From the cell containing the given text, extract its center point as (X, Y) coordinate. 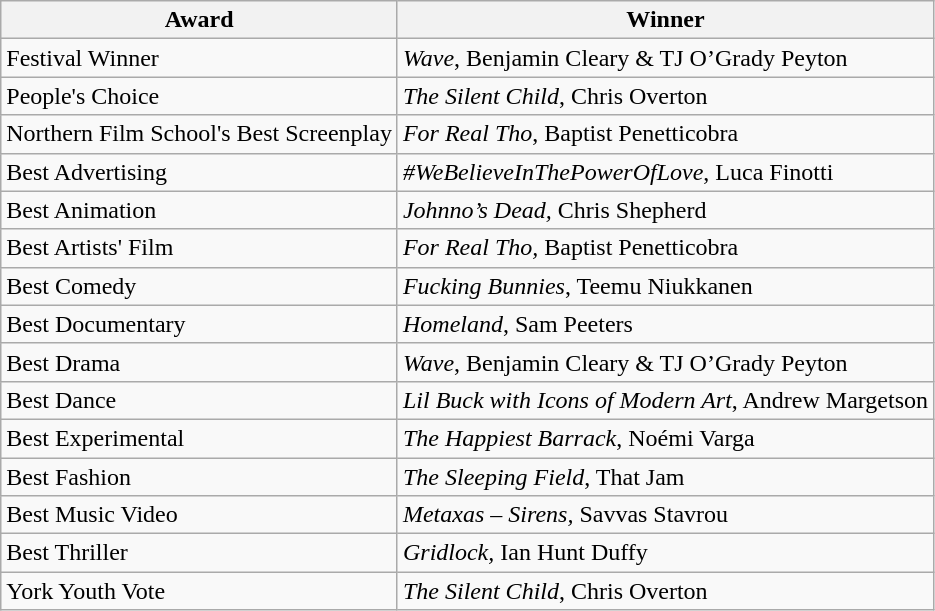
Best Thriller (200, 553)
Winner (665, 20)
Lil Buck with Icons of Modern Art, Andrew Margetson (665, 400)
Metaxas – Sirens, Savvas Stavrou (665, 515)
Best Music Video (200, 515)
The Sleeping Field, That Jam (665, 477)
Best Drama (200, 362)
#WeBelieveInThePowerOfLove, Luca Finotti (665, 172)
The Happiest Barrack, Noémi Varga (665, 438)
Northern Film School's Best Screenplay (200, 134)
Gridlock, Ian Hunt Duffy (665, 553)
Fucking Bunnies, Teemu Niukkanen (665, 286)
Best Experimental (200, 438)
Best Documentary (200, 324)
People's Choice (200, 96)
Festival Winner (200, 58)
Best Advertising (200, 172)
Award (200, 20)
Best Dance (200, 400)
Best Animation (200, 210)
Homeland, Sam Peeters (665, 324)
Best Fashion (200, 477)
Best Artists' Film (200, 248)
Best Comedy (200, 286)
York Youth Vote (200, 591)
Johnno’s Dead, Chris Shepherd (665, 210)
